Pinpoint the cell where the given text exists, returning its [X, Y] midpoint coordinate. 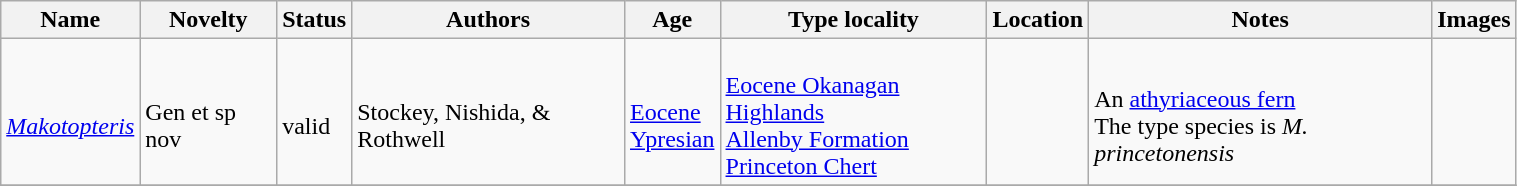
An athyriaceous fern The type species is M. princetonensis [1260, 112]
EoceneYpresian [672, 112]
Makotopteris [70, 112]
Notes [1260, 20]
Status [314, 20]
Eocene Okanagan HighlandsAllenby FormationPrinceton Chert [854, 112]
Name [70, 20]
Authors [488, 20]
Location [1038, 20]
Novelty [208, 20]
Gen et sp nov [208, 112]
valid [314, 112]
Images [1474, 20]
Type locality [854, 20]
Stockey, Nishida, & Rothwell [488, 112]
Age [672, 20]
